Provide the (X, Y) coordinate of the cell's center where the given text is located.  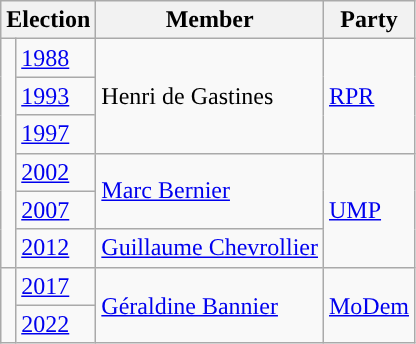
1988 (56, 58)
2007 (56, 210)
2012 (56, 248)
Henri de Gastines (210, 96)
Election (48, 20)
2017 (56, 286)
Member (210, 20)
2022 (56, 324)
2002 (56, 172)
RPR (368, 96)
1993 (56, 96)
Guillaume Chevrollier (210, 248)
MoDem (368, 305)
Party (368, 20)
Géraldine Bannier (210, 305)
UMP (368, 210)
1997 (56, 134)
Marc Bernier (210, 191)
